Return (X, Y) of the center of cell containing provided text 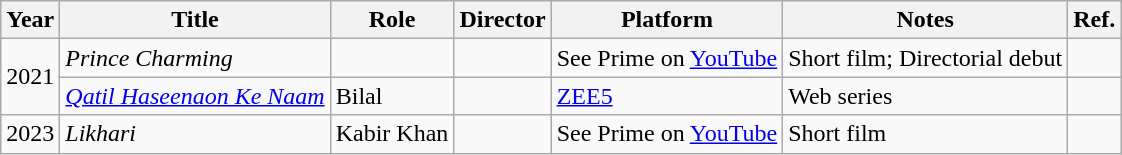
Likhari (195, 134)
2021 (30, 77)
Role (392, 20)
Year (30, 20)
Platform (667, 20)
Kabir Khan (392, 134)
Prince Charming (195, 58)
Director (502, 20)
Qatil Haseenaon Ke Naam (195, 96)
2023 (30, 134)
Bilal (392, 96)
Notes (926, 20)
Ref. (1094, 20)
ZEE5 (667, 96)
Web series (926, 96)
Title (195, 20)
Short film; Directorial debut (926, 58)
Short film (926, 134)
